Capture the cell that displays the provided text and extract its (X, Y) central coordinate. 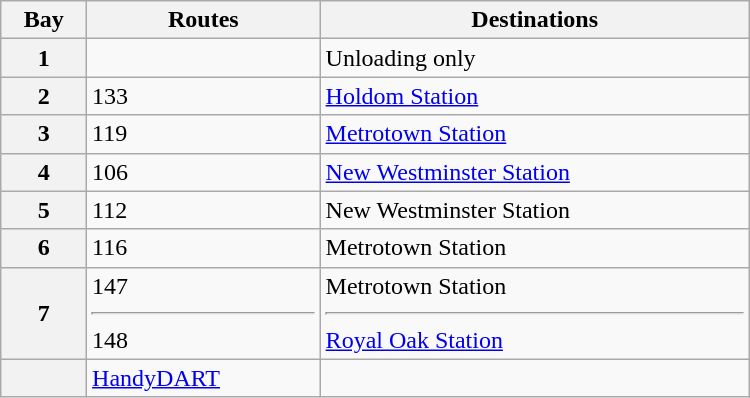
5 (44, 210)
3 (44, 134)
106 (204, 172)
HandyDART (204, 378)
2 (44, 96)
Bay (44, 20)
7 (44, 313)
Metrotown StationRoyal Oak Station (534, 313)
Destinations (534, 20)
147148 (204, 313)
119 (204, 134)
133 (204, 96)
Holdom Station (534, 96)
116 (204, 248)
Unloading only (534, 58)
4 (44, 172)
Routes (204, 20)
112 (204, 210)
1 (44, 58)
6 (44, 248)
